Locate the cell with the specified text and output its (x, y) center coordinate. 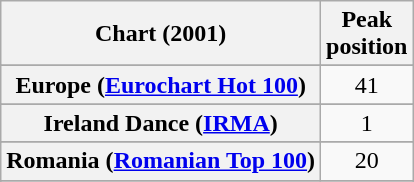
Europe (Eurochart Hot 100) (161, 85)
1 (367, 123)
20 (367, 161)
Ireland Dance (IRMA) (161, 123)
Romania (Romanian Top 100) (161, 161)
Peakposition (367, 34)
41 (367, 85)
Chart (2001) (161, 34)
